Provide the (X, Y) coordinate of the cell's center where the given text is located.  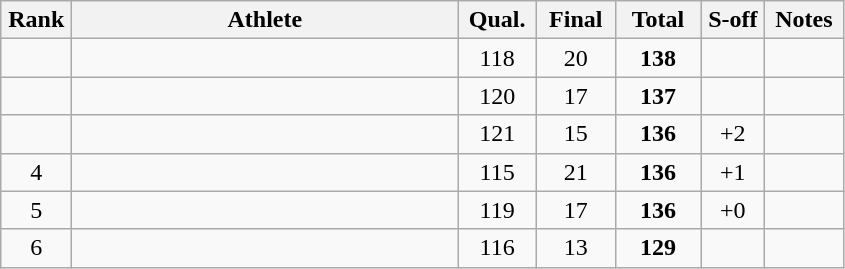
Notes (804, 20)
20 (576, 58)
13 (576, 248)
21 (576, 172)
137 (658, 96)
120 (498, 96)
118 (498, 58)
119 (498, 210)
6 (36, 248)
129 (658, 248)
S-off (733, 20)
115 (498, 172)
+1 (733, 172)
5 (36, 210)
+0 (733, 210)
121 (498, 134)
Total (658, 20)
138 (658, 58)
15 (576, 134)
Final (576, 20)
Athlete (265, 20)
+2 (733, 134)
Rank (36, 20)
4 (36, 172)
Qual. (498, 20)
116 (498, 248)
